Detect which cell encompasses the target text, then output its (x, y) center coordinate. 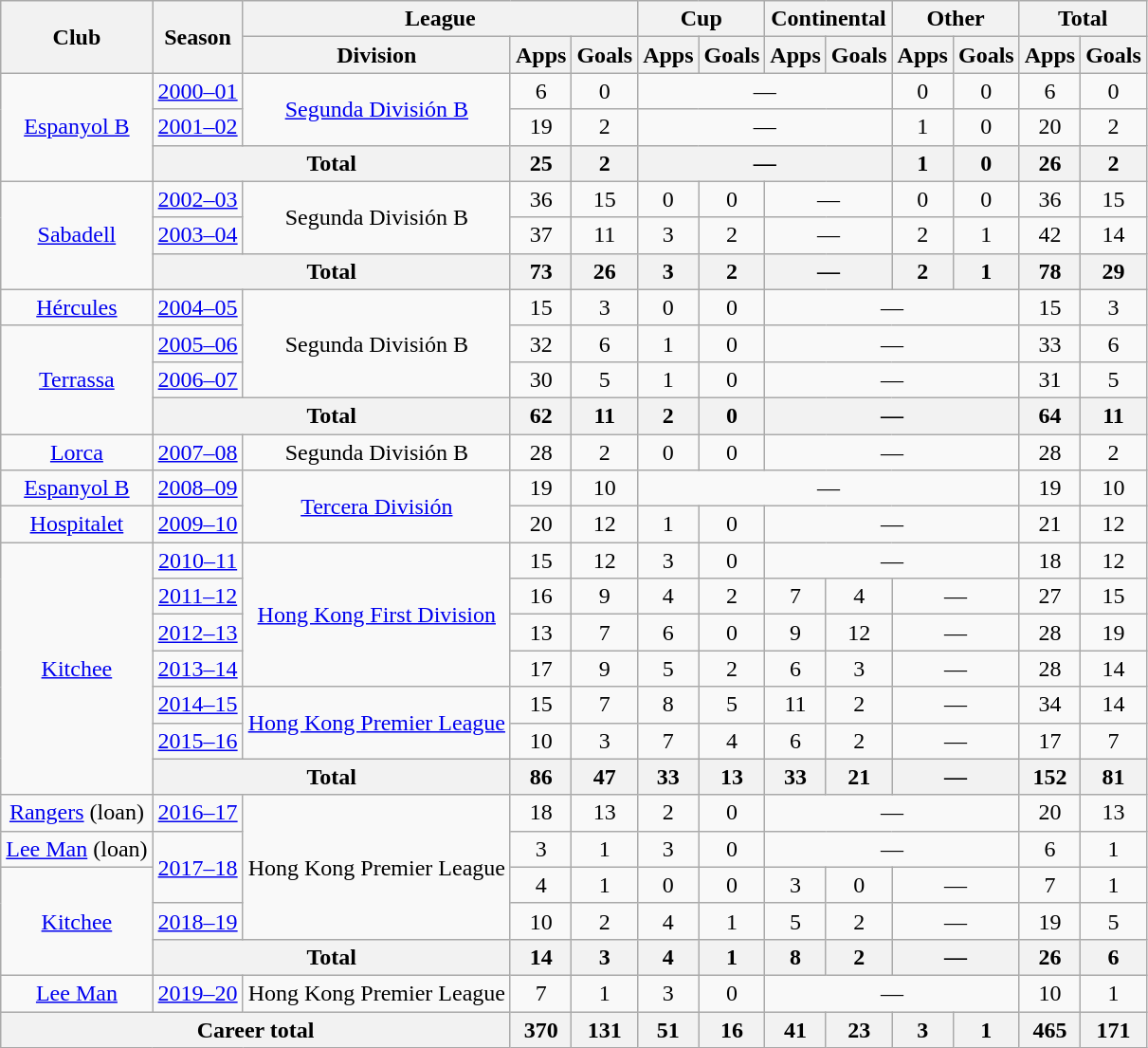
2001–02 (197, 127)
2015–16 (197, 741)
47 (605, 777)
2018–19 (197, 921)
2019–20 (197, 993)
32 (540, 343)
30 (540, 379)
Continental (829, 19)
2010–11 (197, 561)
Club (77, 37)
Other (956, 19)
62 (540, 415)
Lee Man (loan) (77, 849)
2000–01 (197, 91)
131 (605, 1029)
League (440, 19)
2017–18 (197, 867)
Division (376, 55)
34 (1049, 705)
2008–09 (197, 488)
2011–12 (197, 597)
2006–07 (197, 379)
2012–13 (197, 633)
37 (540, 235)
31 (1049, 379)
2009–10 (197, 524)
73 (540, 271)
Career total (256, 1029)
Sabadell (77, 235)
2007–08 (197, 452)
2005–06 (197, 343)
Hércules (77, 307)
41 (795, 1029)
Lorca (77, 452)
Season (197, 37)
Lee Man (77, 993)
2002–03 (197, 199)
Cup (702, 19)
27 (1049, 597)
Hospitalet (77, 524)
51 (668, 1029)
Hong Kong First Division (376, 615)
2013–14 (197, 669)
152 (1049, 777)
2016–17 (197, 813)
2004–05 (197, 307)
25 (540, 163)
Rangers (loan) (77, 813)
2003–04 (197, 235)
465 (1049, 1029)
29 (1114, 271)
171 (1114, 1029)
42 (1049, 235)
78 (1049, 271)
2014–15 (197, 705)
Tercera División (376, 506)
64 (1049, 415)
370 (540, 1029)
Terrassa (77, 379)
23 (859, 1029)
86 (540, 777)
81 (1114, 777)
